Pinpoint the cell where the given text exists, returning its (x, y) midpoint coordinate. 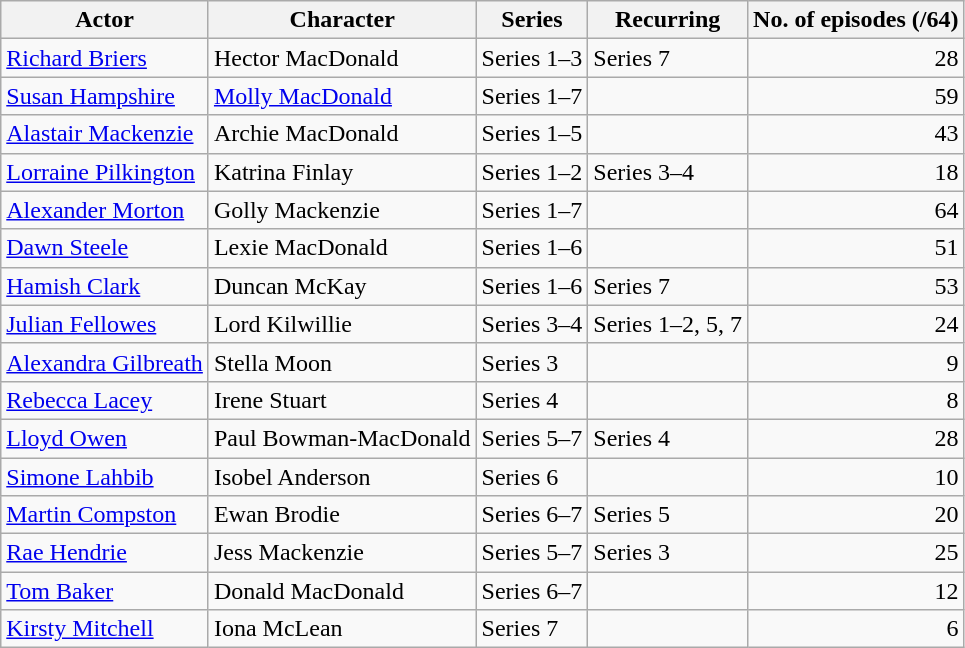
Archie MacDonald (342, 134)
Tom Baker (105, 591)
Series (532, 20)
Lorraine Pilkington (105, 172)
Series 5 (668, 515)
Golly Mackenzie (342, 210)
Iona McLean (342, 629)
20 (856, 515)
Martin Compston (105, 515)
6 (856, 629)
Julian Fellowes (105, 324)
Richard Briers (105, 58)
25 (856, 553)
Character (342, 20)
Stella Moon (342, 362)
Hamish Clark (105, 286)
Series 1–5 (532, 134)
Actor (105, 20)
Recurring (668, 20)
Hector MacDonald (342, 58)
Alastair Mackenzie (105, 134)
53 (856, 286)
8 (856, 400)
Simone Lahbib (105, 477)
Series 1–2, 5, 7 (668, 324)
Katrina Finlay (342, 172)
No. of episodes (/64) (856, 20)
Jess Mackenzie (342, 553)
18 (856, 172)
Series 1–2 (532, 172)
59 (856, 96)
Rebecca Lacey (105, 400)
Duncan McKay (342, 286)
Series 1–3 (532, 58)
Dawn Steele (105, 248)
Susan Hampshire (105, 96)
Alexandra Gilbreath (105, 362)
Series 6 (532, 477)
Isobel Anderson (342, 477)
Kirsty Mitchell (105, 629)
10 (856, 477)
Lord Kilwillie (342, 324)
Rae Hendrie (105, 553)
64 (856, 210)
51 (856, 248)
Ewan Brodie (342, 515)
Irene Stuart (342, 400)
Lloyd Owen (105, 438)
Molly MacDonald (342, 96)
Alexander Morton (105, 210)
43 (856, 134)
Lexie MacDonald (342, 248)
Donald MacDonald (342, 591)
9 (856, 362)
24 (856, 324)
12 (856, 591)
Paul Bowman-MacDonald (342, 438)
